Detect which cell encompasses the target text, then output its [x, y] center coordinate. 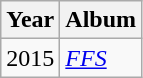
Year [30, 20]
2015 [30, 58]
Album [101, 20]
FFS [101, 58]
